Capture the cell that displays the provided text and extract its [X, Y] central coordinate. 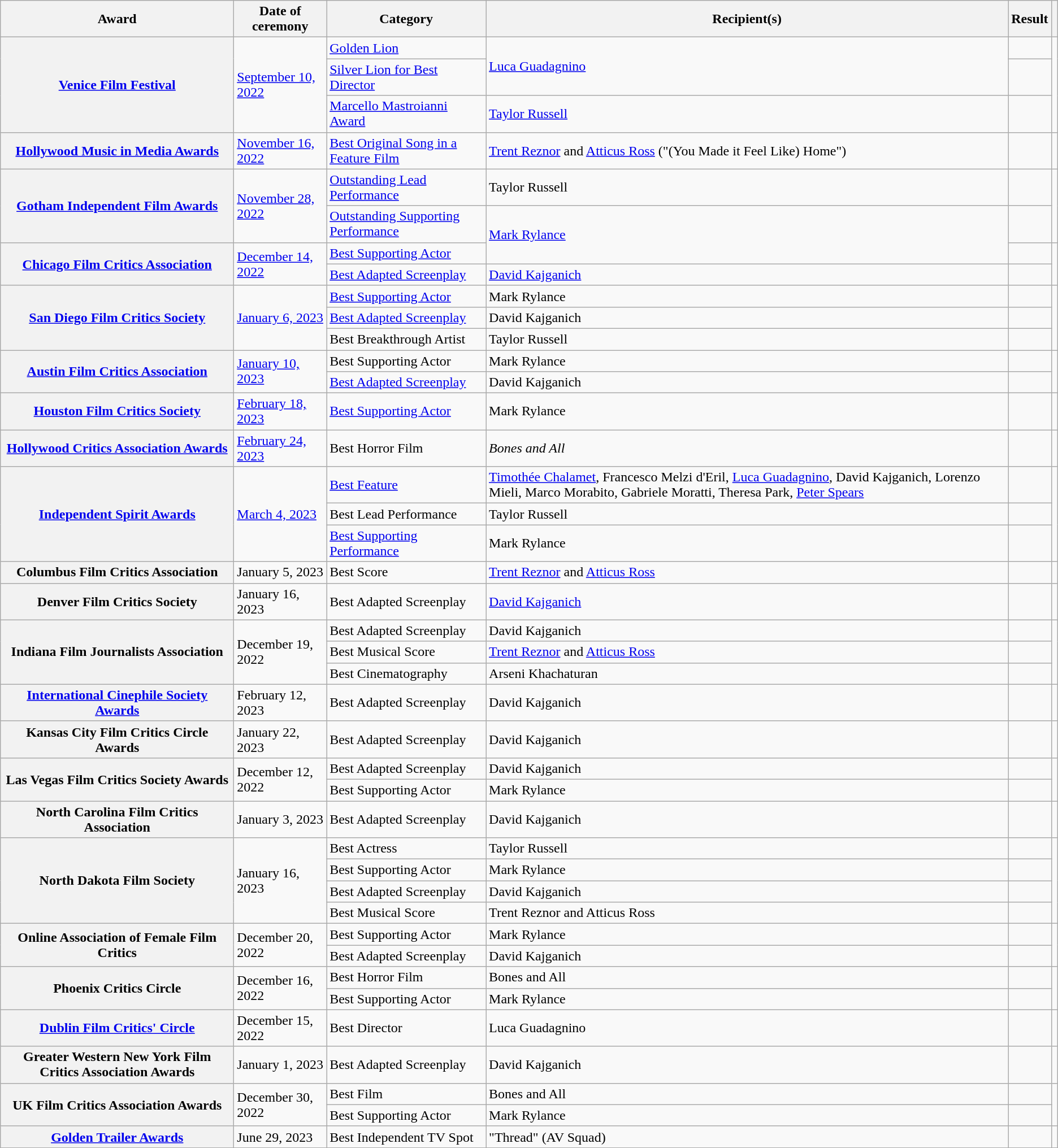
Online Association of Female Film Critics [118, 945]
June 29, 2023 [280, 1137]
North Dakota Film Society [118, 881]
Kansas City Film Critics Circle Awards [118, 739]
Best Film [406, 1094]
Denver Film Critics Society [118, 601]
Recipient(s) [747, 19]
Arseni Khachaturan [747, 673]
January 5, 2023 [280, 572]
Indiana Film Journalists Association [118, 652]
Date of ceremony [280, 19]
Las Vegas Film Critics Society Awards [118, 779]
Hollywood Critics Association Awards [118, 449]
January 6, 2023 [280, 318]
Silver Lion for Best Director [406, 77]
Venice Film Festival [118, 85]
Hollywood Music in Media Awards [118, 150]
"Thread" (AV Squad) [747, 1137]
February 12, 2023 [280, 703]
Best Feature [406, 485]
Marcello Mastroianni Award [406, 114]
Award [118, 19]
Best Supporting Performance [406, 543]
February 24, 2023 [280, 449]
January 22, 2023 [280, 739]
Chicago Film Critics Association [118, 264]
Dublin Film Critics' Circle [118, 1028]
Golden Trailer Awards [118, 1137]
December 14, 2022 [280, 264]
December 30, 2022 [280, 1104]
Gotham Independent Film Awards [118, 206]
Best Cinematography [406, 673]
September 10, 2022 [280, 85]
San Diego Film Critics Society [118, 318]
January 1, 2023 [280, 1064]
Trent Reznor and Atticus Ross ("(You Made it Feel Like) Home") [747, 150]
Best Director [406, 1028]
December 15, 2022 [280, 1028]
Austin Film Critics Association [118, 372]
March 4, 2023 [280, 514]
December 20, 2022 [280, 945]
Columbus Film Critics Association [118, 572]
Category [406, 19]
November 28, 2022 [280, 206]
Best Independent TV Spot [406, 1137]
December 12, 2022 [280, 779]
December 16, 2022 [280, 988]
Best Actress [406, 849]
February 18, 2023 [280, 411]
International Cinephile Society Awards [118, 703]
Houston Film Critics Society [118, 411]
Best Lead Performance [406, 514]
January 3, 2023 [280, 819]
January 10, 2023 [280, 372]
North Carolina Film Critics Association [118, 819]
Independent Spirit Awards [118, 514]
Result [1030, 19]
Best Score [406, 572]
December 19, 2022 [280, 652]
November 16, 2022 [280, 150]
Best Original Song in a Feature Film [406, 150]
UK Film Critics Association Awards [118, 1104]
Greater Western New York Film Critics Association Awards [118, 1064]
Best Breakthrough Artist [406, 339]
Outstanding Lead Performance [406, 188]
Golden Lion [406, 48]
Outstanding Supporting Performance [406, 224]
Phoenix Critics Circle [118, 988]
